Search for the cell housing the specified text and yield its [x, y] center coordinate. 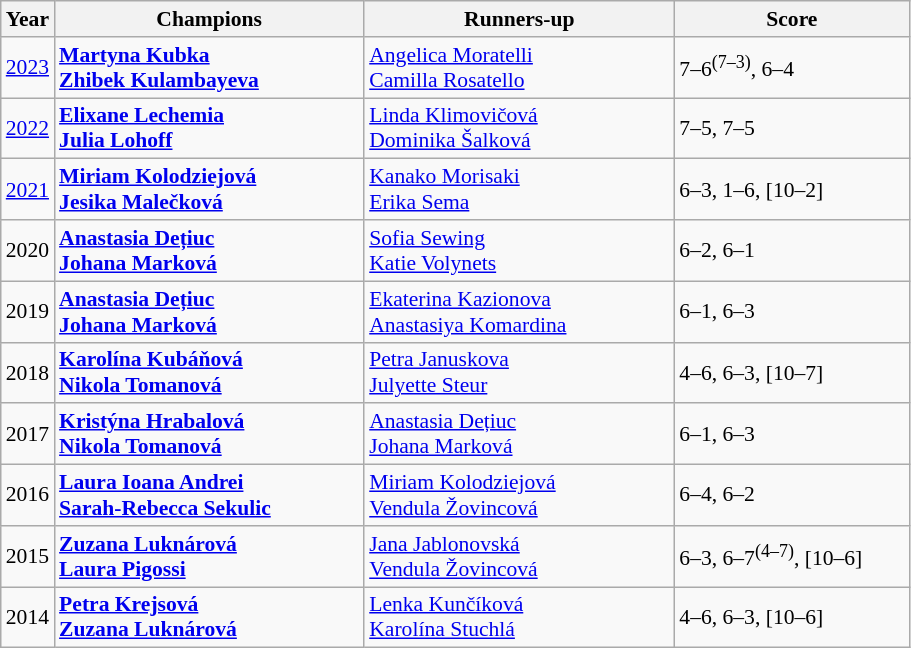
Laura Ioana Andrei Sarah-Rebecca Sekulic [209, 496]
Year [28, 19]
4–6, 6–3, [10–7] [792, 372]
Kristýna Hrabalová Nikola Tomanová [209, 434]
2014 [28, 618]
Sofia Sewing Katie Volynets [519, 250]
Lenka Kunčíková Karolína Stuchlá [519, 618]
Miriam Kolodziejová Vendula Žovincová [519, 496]
2021 [28, 190]
Champions [209, 19]
Kanako Morisaki Erika Sema [519, 190]
Martyna Kubka Zhibek Kulambayeva [209, 68]
2019 [28, 312]
6–3, 6–7(4–7), [10–6] [792, 556]
6–3, 1–6, [10–2] [792, 190]
Linda Klimovičová Dominika Šalková [519, 128]
6–2, 6–1 [792, 250]
4–6, 6–3, [10–6] [792, 618]
Score [792, 19]
Petra Krejsová Zuzana Luknárová [209, 618]
Runners-up [519, 19]
Ekaterina Kazionova Anastasiya Komardina [519, 312]
2022 [28, 128]
Elixane Lechemia Julia Lohoff [209, 128]
2016 [28, 496]
2020 [28, 250]
Petra Januskova Julyette Steur [519, 372]
7–5, 7–5 [792, 128]
2015 [28, 556]
Zuzana Luknárová Laura Pigossi [209, 556]
Karolína Kubáňová Nikola Tomanová [209, 372]
Jana Jablonovská Vendula Žovincová [519, 556]
Angelica Moratelli Camilla Rosatello [519, 68]
2023 [28, 68]
Miriam Kolodziejová Jesika Malečková [209, 190]
6–4, 6–2 [792, 496]
2018 [28, 372]
7–6(7–3), 6–4 [792, 68]
2017 [28, 434]
